Output the (x, y) coordinate of the center of the cell containing the given text.  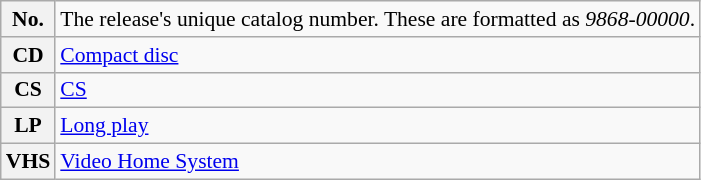
VHS (28, 162)
Compact disc (378, 55)
CD (28, 55)
LP (28, 126)
Long play (378, 126)
The release's unique catalog number. These are formatted as 9868-00000. (378, 19)
Video Home System (378, 162)
No. (28, 19)
